Scan for the cell matching the given text and deliver its (x, y) coordinate at center. 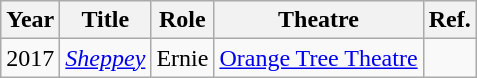
Year (30, 20)
Theatre (318, 20)
Ernie (182, 58)
Ref. (450, 20)
Sheppey (106, 58)
Title (106, 20)
Role (182, 20)
2017 (30, 58)
Orange Tree Theatre (318, 58)
